For the text-containing cell, return its midpoint in (x, y) coordinate format. 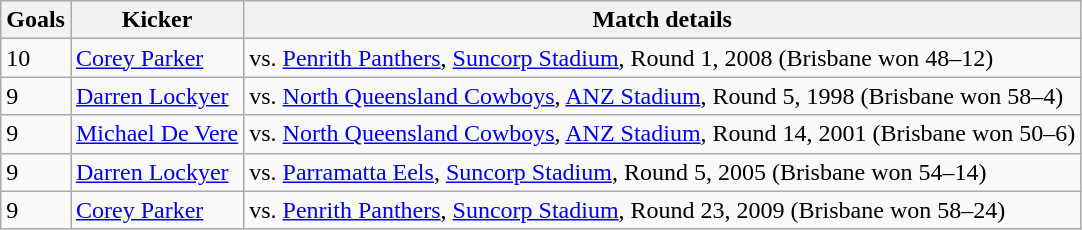
Michael De Vere (156, 134)
10 (36, 58)
vs. North Queensland Cowboys, ANZ Stadium, Round 14, 2001 (Brisbane won 50–6) (662, 134)
vs. Penrith Panthers, Suncorp Stadium, Round 1, 2008 (Brisbane won 48–12) (662, 58)
vs. North Queensland Cowboys, ANZ Stadium, Round 5, 1998 (Brisbane won 58–4) (662, 96)
Kicker (156, 20)
Match details (662, 20)
vs. Parramatta Eels, Suncorp Stadium, Round 5, 2005 (Brisbane won 54–14) (662, 172)
vs. Penrith Panthers, Suncorp Stadium, Round 23, 2009 (Brisbane won 58–24) (662, 210)
Goals (36, 20)
